From the cell containing the given text, extract its center point as (X, Y) coordinate. 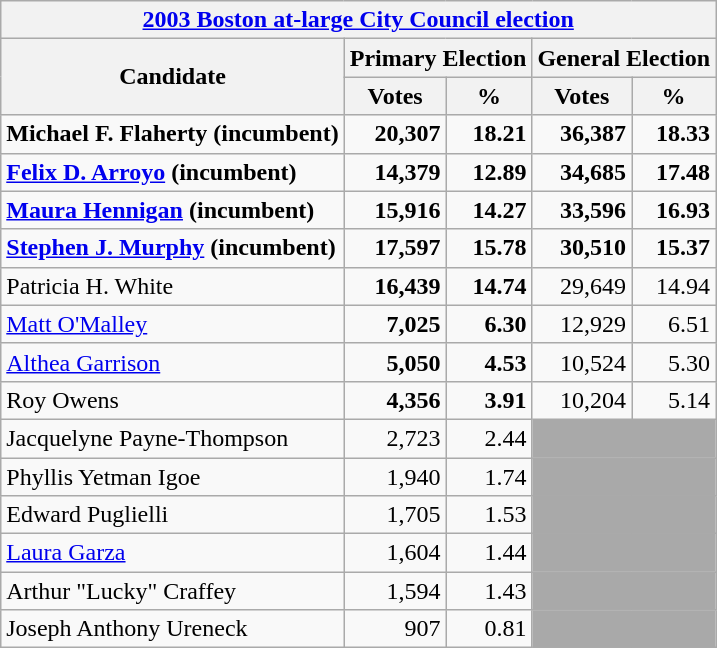
Laura Garza (172, 553)
34,685 (582, 172)
18.33 (674, 134)
5.14 (674, 400)
Primary Election (438, 58)
Joseph Anthony Ureneck (172, 629)
12.89 (489, 172)
14.74 (489, 286)
10,204 (582, 400)
General Election (624, 58)
Arthur "Lucky" Craffey (172, 591)
1.74 (489, 477)
15.37 (674, 248)
Roy Owens (172, 400)
Phyllis Yetman Igoe (172, 477)
16,439 (395, 286)
1,594 (395, 591)
Edward Puglielli (172, 515)
18.21 (489, 134)
1,705 (395, 515)
2.44 (489, 438)
14,379 (395, 172)
Jacquelyne Payne-Thompson (172, 438)
29,649 (582, 286)
907 (395, 629)
1,940 (395, 477)
1.53 (489, 515)
Stephen J. Murphy (incumbent) (172, 248)
0.81 (489, 629)
15,916 (395, 210)
7,025 (395, 324)
6.51 (674, 324)
36,387 (582, 134)
17.48 (674, 172)
30,510 (582, 248)
33,596 (582, 210)
1.44 (489, 553)
14.27 (489, 210)
14.94 (674, 286)
1.43 (489, 591)
17,597 (395, 248)
4.53 (489, 362)
15.78 (489, 248)
Felix D. Arroyo (incumbent) (172, 172)
16.93 (674, 210)
5.30 (674, 362)
2003 Boston at-large City Council election (358, 20)
6.30 (489, 324)
Candidate (172, 77)
5,050 (395, 362)
Maura Hennigan (incumbent) (172, 210)
Patricia H. White (172, 286)
12,929 (582, 324)
1,604 (395, 553)
20,307 (395, 134)
2,723 (395, 438)
Althea Garrison (172, 362)
4,356 (395, 400)
Matt O'Malley (172, 324)
10,524 (582, 362)
Michael F. Flaherty (incumbent) (172, 134)
3.91 (489, 400)
